Identify which cell holds the provided text, then report its [x, y] central coordinate. 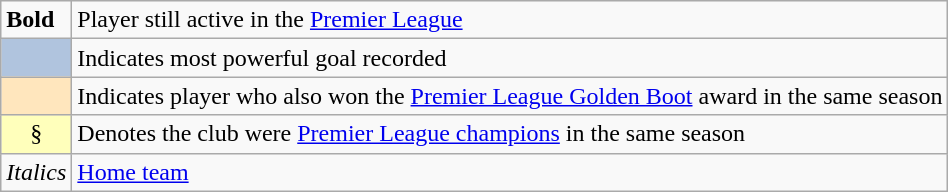
Denotes the club were Premier League champions in the same season [510, 134]
Italics [36, 172]
Bold [36, 20]
Home team [510, 172]
§ [36, 134]
Player still active in the Premier League [510, 20]
Indicates player who also won the Premier League Golden Boot award in the same season [510, 96]
Indicates most powerful goal recorded [510, 58]
